Find where the given text appears and provide that cell's center as (x, y) coordinate. 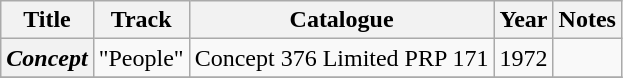
Concept 376 Limited PRP 171 (342, 58)
Track (141, 20)
Concept (47, 58)
Year (524, 20)
1972 (524, 58)
Catalogue (342, 20)
Notes (587, 20)
Title (47, 20)
"People" (141, 58)
